Search for the cell housing the specified text and yield its [x, y] center coordinate. 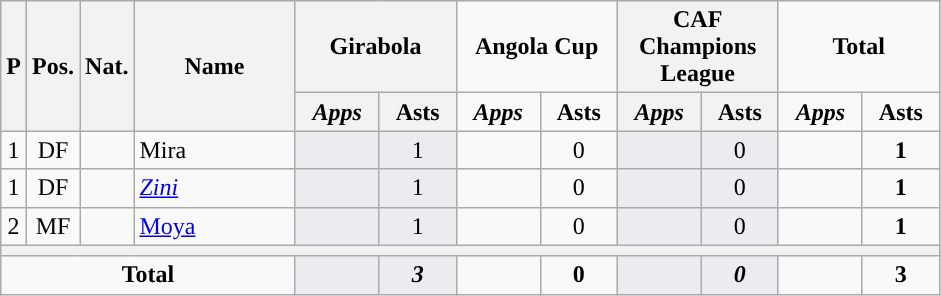
CAF Champions League [698, 47]
Name [214, 66]
Angola Cup [536, 47]
Girabola [376, 47]
Pos. [52, 66]
Nat. [107, 66]
MF [52, 226]
Zini [214, 188]
2 [14, 226]
Moya [214, 226]
Mira [214, 150]
P [14, 66]
